For the text-containing cell, return its midpoint in (X, Y) coordinate format. 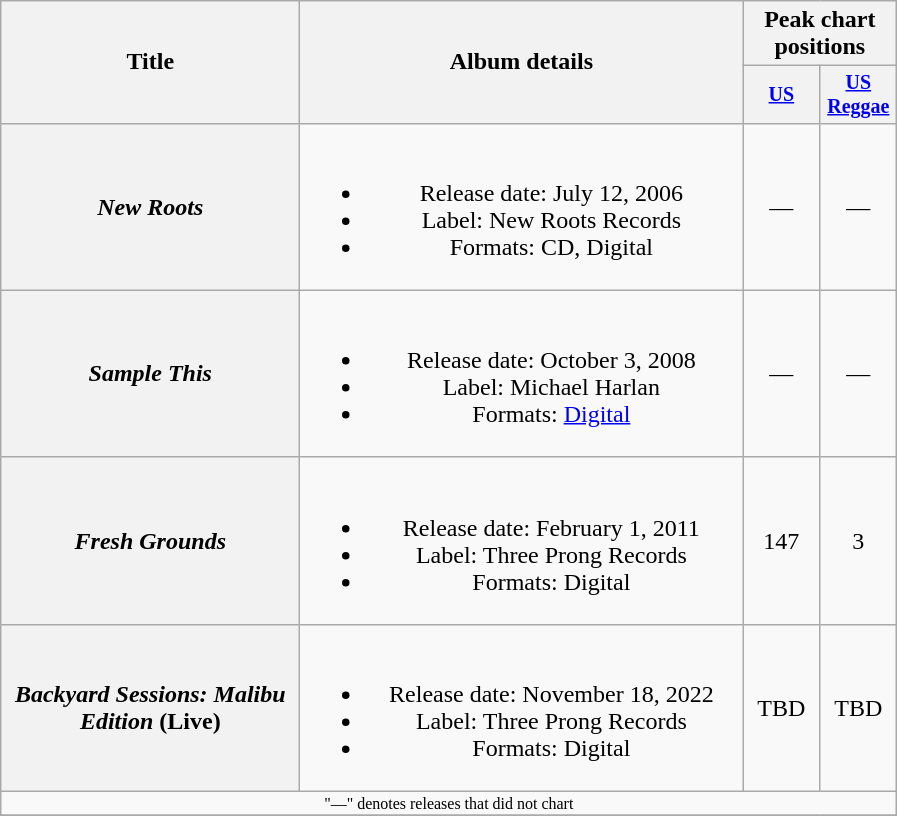
147 (782, 540)
Peak chart positions (820, 34)
Release date: July 12, 2006Label: New Roots RecordsFormats: CD, Digital (522, 206)
"—" denotes releases that did not chart (449, 804)
Title (150, 62)
Release date: October 3, 2008Label: Michael HarlanFormats: Digital (522, 374)
Release date: February 1, 2011Label: Three Prong RecordsFormats: Digital (522, 540)
US Reggae (858, 94)
Fresh Grounds (150, 540)
US (782, 94)
Backyard Sessions: Malibu Edition (Live) (150, 708)
Release date: November 18, 2022Label: Three Prong RecordsFormats: Digital (522, 708)
New Roots (150, 206)
Album details (522, 62)
Sample This (150, 374)
3 (858, 540)
